Extract the [x, y] coordinate from the center of the cell holding the provided text.  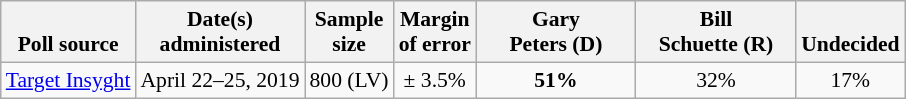
51% [556, 80]
± 3.5% [435, 80]
GaryPeters (D) [556, 32]
Undecided [850, 32]
32% [716, 80]
Marginof error [435, 32]
Poll source [68, 32]
BillSchuette (R) [716, 32]
800 (LV) [348, 80]
Samplesize [348, 32]
Date(s)administered [220, 32]
April 22–25, 2019 [220, 80]
Target Insyght [68, 80]
17% [850, 80]
